Locate the cell with the specified text and output its (X, Y) center coordinate. 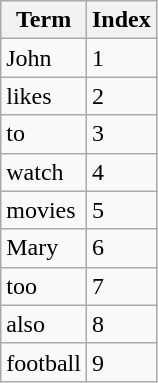
too (44, 286)
7 (121, 286)
John (44, 58)
Term (44, 20)
4 (121, 172)
5 (121, 210)
2 (121, 96)
6 (121, 248)
Index (121, 20)
likes (44, 96)
to (44, 134)
football (44, 362)
8 (121, 324)
9 (121, 362)
also (44, 324)
1 (121, 58)
Mary (44, 248)
movies (44, 210)
watch (44, 172)
3 (121, 134)
